Scan for the cell matching the given text and deliver its (x, y) coordinate at center. 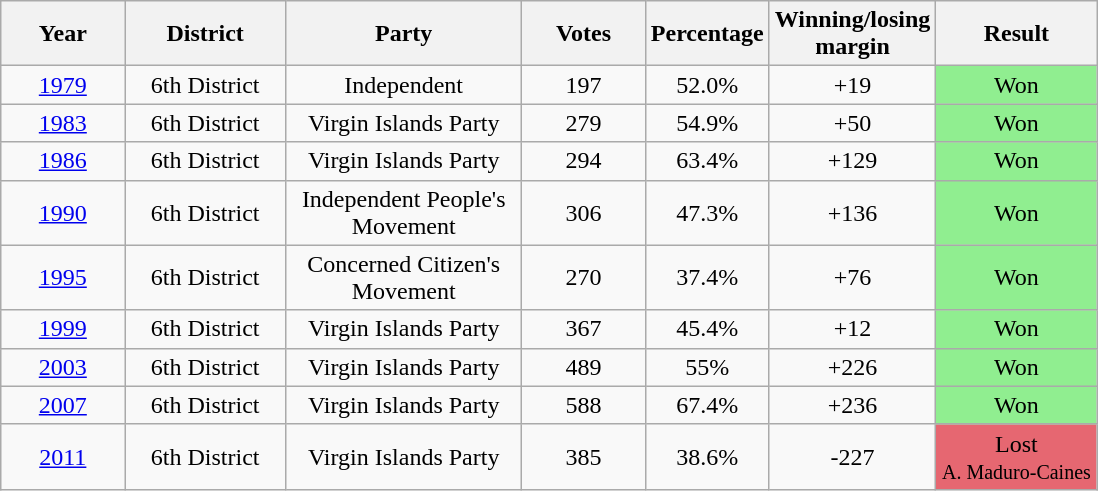
Independent (404, 85)
+136 (852, 212)
Result (1016, 34)
45.4% (707, 329)
Votes (584, 34)
37.4% (707, 278)
588 (584, 405)
Year (63, 34)
1995 (63, 278)
1990 (63, 212)
270 (584, 278)
67.4% (707, 405)
Percentage (707, 34)
+12 (852, 329)
294 (584, 161)
+76 (852, 278)
+129 (852, 161)
+19 (852, 85)
52.0% (707, 85)
+226 (852, 367)
1979 (63, 85)
385 (584, 456)
-227 (852, 456)
1986 (63, 161)
279 (584, 123)
Winning/losing margin (852, 34)
1999 (63, 329)
367 (584, 329)
197 (584, 85)
+50 (852, 123)
306 (584, 212)
47.3% (707, 212)
38.6% (707, 456)
63.4% (707, 161)
2003 (63, 367)
2011 (63, 456)
Party (404, 34)
55% (707, 367)
2007 (63, 405)
54.9% (707, 123)
Concerned Citizen's Movement (404, 278)
LostA. Maduro-Caines (1016, 456)
1983 (63, 123)
+236 (852, 405)
489 (584, 367)
District (206, 34)
Independent People's Movement (404, 212)
